Find where the given text appears and provide that cell's center as (X, Y) coordinate. 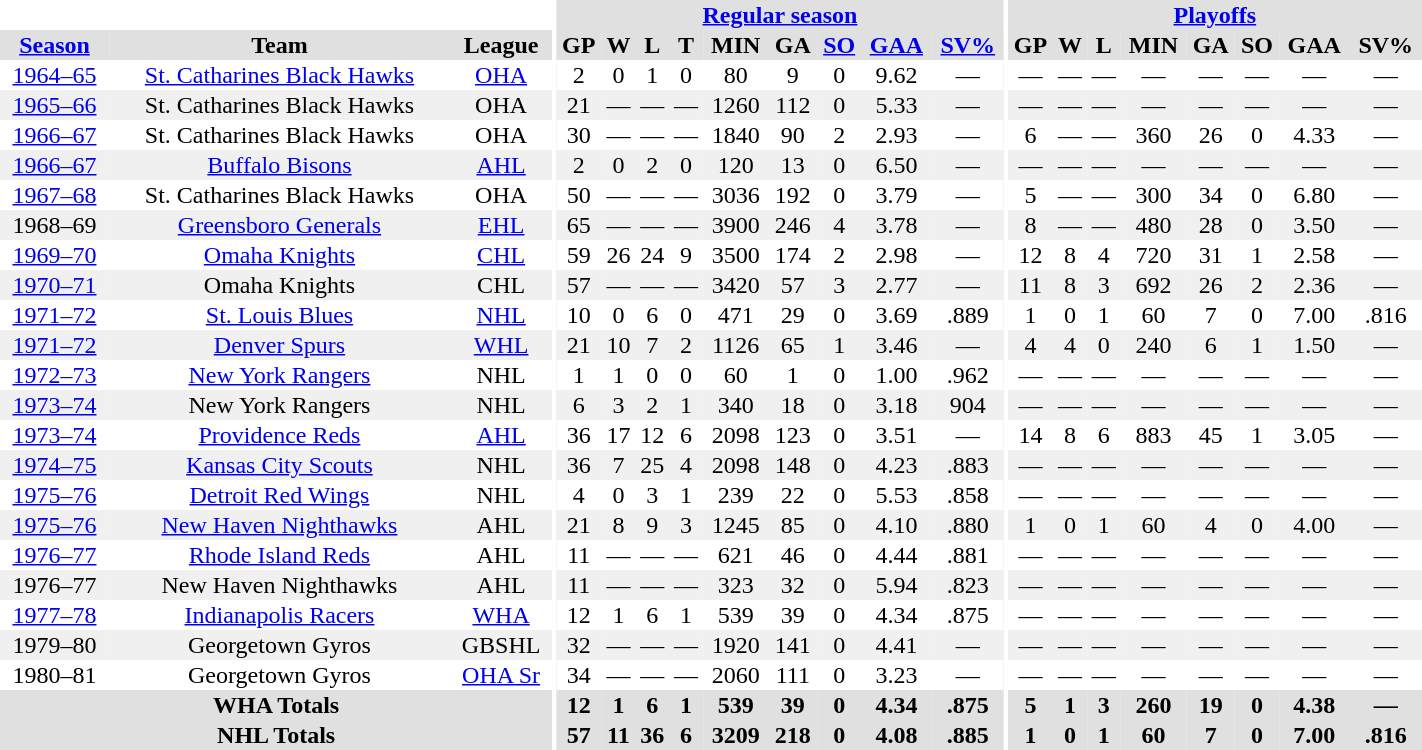
123 (792, 435)
31 (1210, 255)
3900 (736, 225)
59 (578, 255)
85 (792, 525)
Rhode Island Reds (280, 555)
GBSHL (501, 645)
360 (1154, 135)
1.00 (896, 375)
480 (1154, 225)
6.80 (1314, 195)
3.05 (1314, 435)
148 (792, 465)
17 (619, 435)
218 (792, 735)
1974–75 (54, 465)
111 (792, 675)
1972–73 (54, 375)
1980–81 (54, 675)
692 (1154, 285)
5.33 (896, 105)
2.58 (1314, 255)
29 (792, 315)
260 (1154, 705)
3209 (736, 735)
28 (1210, 225)
.885 (968, 735)
4.41 (896, 645)
2.77 (896, 285)
30 (578, 135)
Indianapolis Racers (280, 615)
80 (736, 75)
1260 (736, 105)
1.50 (1314, 345)
192 (792, 195)
90 (792, 135)
St. Louis Blues (280, 315)
2.36 (1314, 285)
1970–71 (54, 285)
.881 (968, 555)
4.08 (896, 735)
340 (736, 405)
120 (736, 165)
141 (792, 645)
.823 (968, 585)
18 (792, 405)
EHL (501, 225)
OHA Sr (501, 675)
14 (1030, 435)
1977–78 (54, 615)
3.50 (1314, 225)
4.44 (896, 555)
Team (280, 45)
WHL (501, 345)
883 (1154, 435)
174 (792, 255)
3.51 (896, 435)
Buffalo Bisons (280, 165)
Greensboro Generals (280, 225)
4.10 (896, 525)
4.00 (1314, 525)
1920 (736, 645)
1964–65 (54, 75)
Providence Reds (280, 435)
471 (736, 315)
24 (652, 255)
50 (578, 195)
2060 (736, 675)
3.78 (896, 225)
300 (1154, 195)
25 (652, 465)
Season (54, 45)
.962 (968, 375)
720 (1154, 255)
3420 (736, 285)
3.23 (896, 675)
13 (792, 165)
621 (736, 555)
1979–80 (54, 645)
Detroit Red Wings (280, 495)
3.46 (896, 345)
904 (968, 405)
5.53 (896, 495)
240 (1154, 345)
5.94 (896, 585)
.880 (968, 525)
112 (792, 105)
19 (1210, 705)
22 (792, 495)
1967–68 (54, 195)
239 (736, 495)
3500 (736, 255)
1965–66 (54, 105)
Kansas City Scouts (280, 465)
3.18 (896, 405)
Playoffs (1215, 15)
1968–69 (54, 225)
4.23 (896, 465)
3.79 (896, 195)
1126 (736, 345)
3036 (736, 195)
3.69 (896, 315)
.883 (968, 465)
246 (792, 225)
1969–70 (54, 255)
WHA Totals (276, 705)
2.98 (896, 255)
NHL Totals (276, 735)
Denver Spurs (280, 345)
.889 (968, 315)
League (501, 45)
45 (1210, 435)
46 (792, 555)
T (686, 45)
1840 (736, 135)
Regular season (780, 15)
2.93 (896, 135)
4.38 (1314, 705)
323 (736, 585)
9.62 (896, 75)
.858 (968, 495)
1245 (736, 525)
WHA (501, 615)
6.50 (896, 165)
4.33 (1314, 135)
